Return the [X, Y] coordinate for the center point of the cell that contains the specified text.  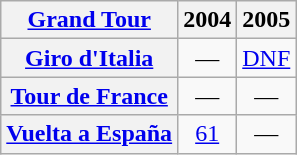
2004 [208, 20]
Tour de France [90, 96]
DNF [266, 58]
Grand Tour [90, 20]
2005 [266, 20]
Giro d'Italia [90, 58]
Vuelta a España [90, 134]
61 [208, 134]
